Determine the [X, Y] coordinate at the center of the cell enclosing the given text.  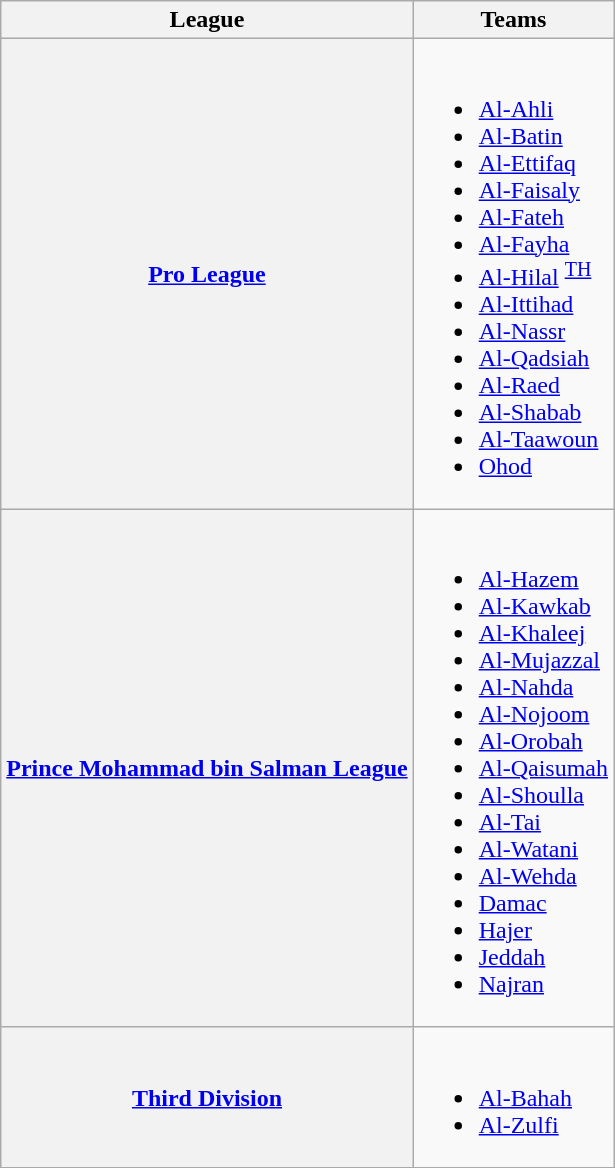
Al-AhliAl-BatinAl-EttifaqAl-FaisalyAl-FatehAl-FayhaAl-Hilal THAl-IttihadAl-NassrAl-QadsiahAl-RaedAl-ShababAl-TaawounOhod [513, 274]
Pro League [207, 274]
Prince Mohammad bin Salman League [207, 768]
Al-HazemAl-KawkabAl-KhaleejAl-MujazzalAl-NahdaAl-NojoomAl-OrobahAl-QaisumahAl-ShoullaAl-TaiAl-WataniAl-WehdaDamacHajerJeddahNajran [513, 768]
League [207, 20]
Al-BahahAl-Zulfi [513, 1097]
Third Division [207, 1097]
Teams [513, 20]
